Pinpoint the cell where the given text exists, returning its (x, y) midpoint coordinate. 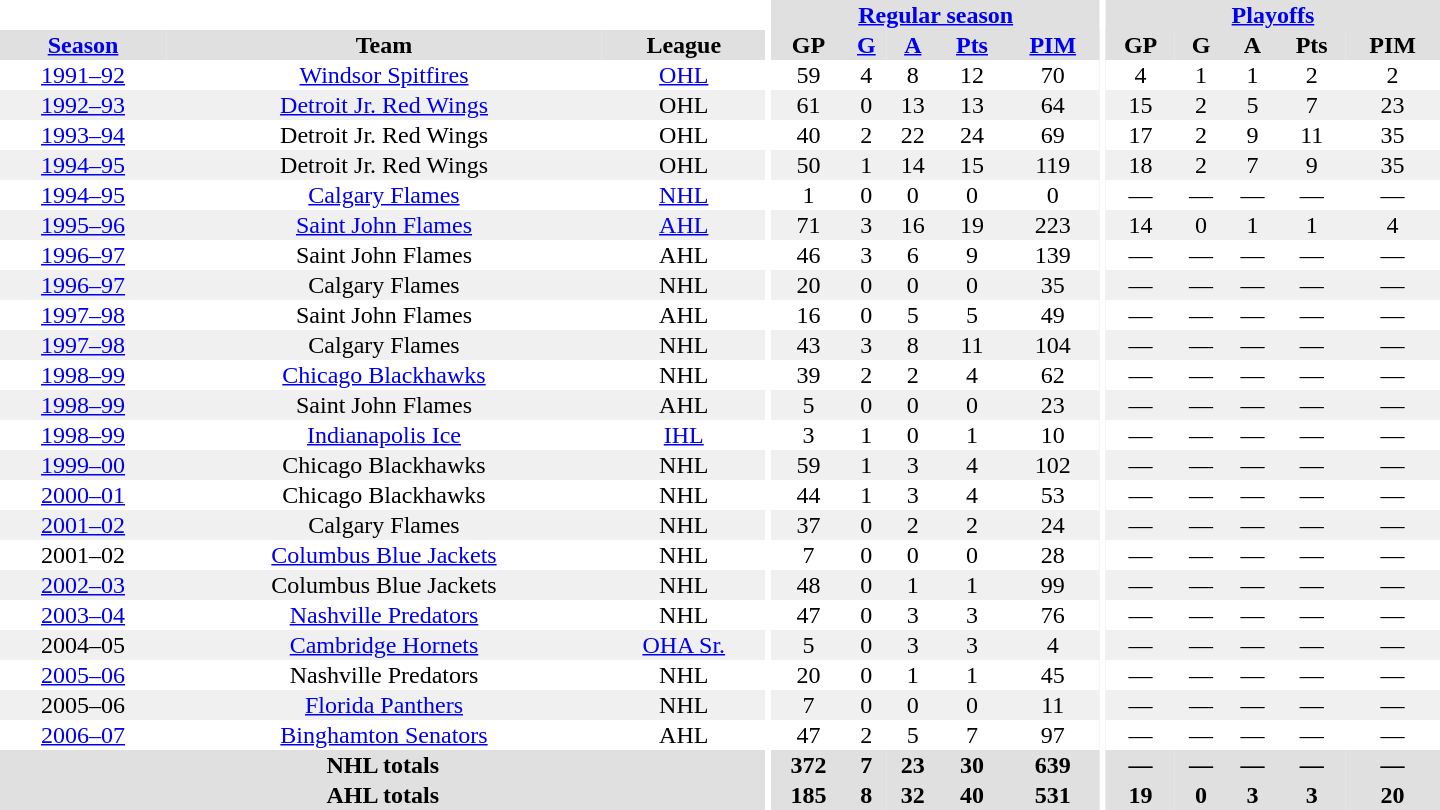
Windsor Spitfires (384, 75)
Indianapolis Ice (384, 435)
372 (808, 765)
49 (1052, 315)
22 (913, 135)
6 (913, 255)
NHL totals (383, 765)
70 (1052, 75)
Binghamton Senators (384, 735)
39 (808, 375)
1999–00 (83, 465)
43 (808, 345)
102 (1052, 465)
Team (384, 45)
28 (1052, 555)
2006–07 (83, 735)
1995–96 (83, 225)
37 (808, 525)
76 (1052, 615)
119 (1052, 165)
2002–03 (83, 585)
2000–01 (83, 495)
62 (1052, 375)
Regular season (936, 15)
Season (83, 45)
2003–04 (83, 615)
IHL (684, 435)
32 (913, 795)
71 (808, 225)
OHA Sr. (684, 645)
AHL totals (383, 795)
2004–05 (83, 645)
Florida Panthers (384, 705)
50 (808, 165)
97 (1052, 735)
64 (1052, 105)
45 (1052, 675)
104 (1052, 345)
1993–94 (83, 135)
223 (1052, 225)
Cambridge Hornets (384, 645)
12 (972, 75)
17 (1140, 135)
61 (808, 105)
18 (1140, 165)
185 (808, 795)
30 (972, 765)
639 (1052, 765)
53 (1052, 495)
10 (1052, 435)
531 (1052, 795)
139 (1052, 255)
69 (1052, 135)
46 (808, 255)
99 (1052, 585)
44 (808, 495)
1992–93 (83, 105)
1991–92 (83, 75)
League (684, 45)
Playoffs (1273, 15)
48 (808, 585)
